For the text-containing cell, return its midpoint in (X, Y) coordinate format. 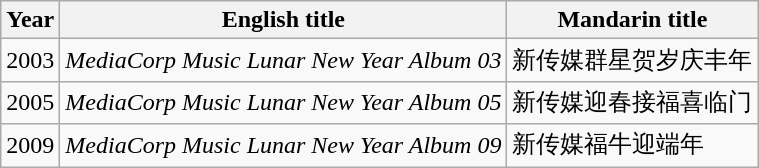
MediaCorp Music Lunar New Year Album 05 (284, 102)
2005 (30, 102)
2003 (30, 60)
MediaCorp Music Lunar New Year Album 09 (284, 146)
MediaCorp Music Lunar New Year Album 03 (284, 60)
Year (30, 20)
2009 (30, 146)
新传媒群星贺岁庆丰年 (632, 60)
English title (284, 20)
新传媒福牛迎端年 (632, 146)
新传媒迎春接福喜临门 (632, 102)
Mandarin title (632, 20)
